Return (X, Y) of the center of cell containing provided text 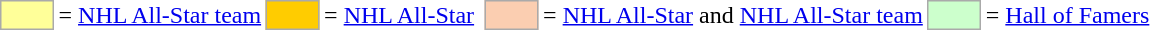
= NHL All-Star and NHL All-Star team (734, 15)
= NHL All-Star team (160, 15)
= NHL All-Star (400, 15)
